For the text-containing cell, return its midpoint in [X, Y] coordinate format. 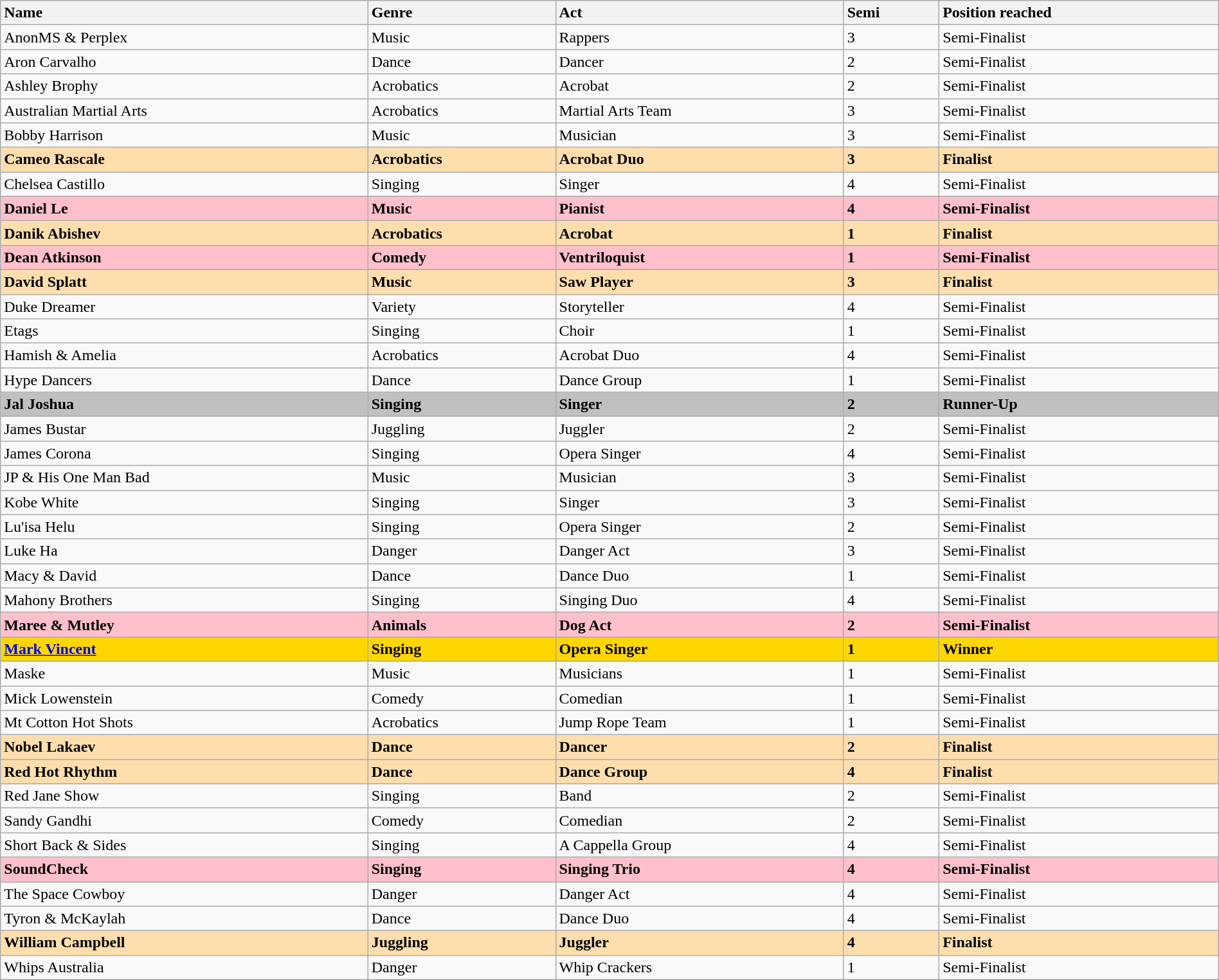
Kobe White [184, 502]
Band [700, 796]
Red Jane Show [184, 796]
Choir [700, 331]
Danik Abishev [184, 233]
David Splatt [184, 282]
Duke Dreamer [184, 307]
Tyron & McKaylah [184, 918]
Singing Duo [700, 600]
Mt Cotton Hot Shots [184, 723]
William Campbell [184, 943]
JP & His One Man Bad [184, 478]
Position reached [1079, 13]
Jal Joshua [184, 404]
Australian Martial Arts [184, 111]
Name [184, 13]
Whips Australia [184, 967]
Dog Act [700, 624]
Whip Crackers [700, 967]
Act [700, 13]
AnonMS & Perplex [184, 37]
Singing Trio [700, 869]
Maree & Mutley [184, 624]
James Corona [184, 453]
Ashley Brophy [184, 86]
Musicians [700, 673]
Hamish & Amelia [184, 356]
The Space Cowboy [184, 894]
Mark Vincent [184, 649]
Red Hot Rhythm [184, 772]
SoundCheck [184, 869]
Martial Arts Team [700, 111]
Short Back & Sides [184, 845]
Runner-Up [1079, 404]
Ventriloquist [700, 257]
Lu'isa Helu [184, 527]
Semi [891, 13]
Nobel Lakaev [184, 747]
Daniel Le [184, 208]
Saw Player [700, 282]
Bobby Harrison [184, 135]
Maske [184, 673]
Sandy Gandhi [184, 821]
Aron Carvalho [184, 62]
Cameo Rascale [184, 159]
A Cappella Group [700, 845]
Luke Ha [184, 551]
Hype Dancers [184, 380]
James Bustar [184, 429]
Rappers [700, 37]
Storyteller [700, 307]
Dean Atkinson [184, 257]
Variety [462, 307]
Etags [184, 331]
Winner [1079, 649]
Genre [462, 13]
Animals [462, 624]
Mick Lowenstein [184, 698]
Macy & David [184, 576]
Jump Rope Team [700, 723]
Mahony Brothers [184, 600]
Chelsea Castillo [184, 184]
Pianist [700, 208]
